Determine the [X, Y] coordinate at the center of the cell enclosing the given text.  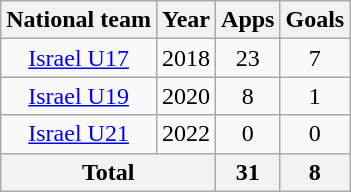
National team [79, 20]
23 [248, 58]
2018 [186, 58]
31 [248, 172]
Israel U17 [79, 58]
Goals [315, 20]
Total [108, 172]
1 [315, 96]
7 [315, 58]
Israel U21 [79, 134]
Year [186, 20]
Apps [248, 20]
2020 [186, 96]
Israel U19 [79, 96]
2022 [186, 134]
